From the cell containing the given text, extract its center point as [X, Y] coordinate. 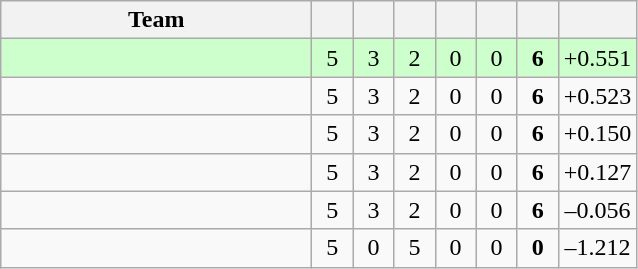
+0.551 [598, 58]
+0.523 [598, 96]
–1.212 [598, 248]
+0.127 [598, 172]
+0.150 [598, 134]
Team [156, 20]
–0.056 [598, 210]
